Capture the cell that displays the provided text and extract its [X, Y] central coordinate. 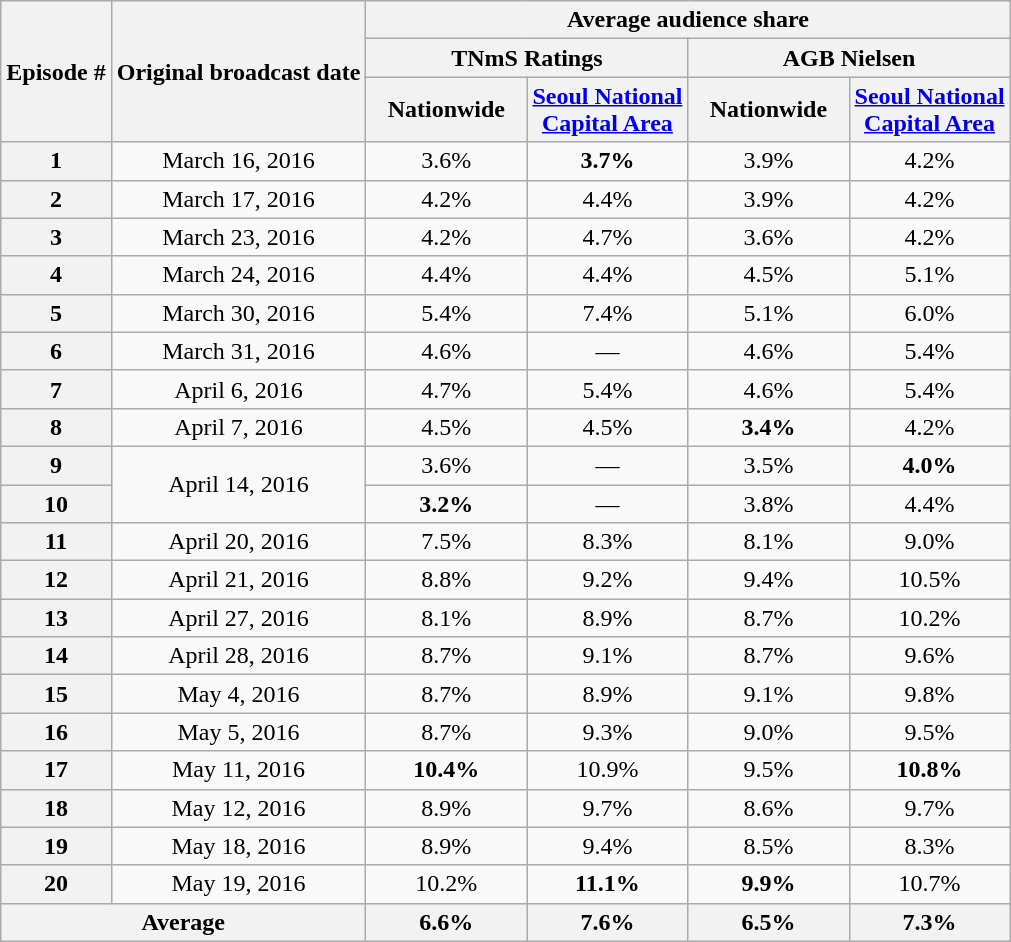
9.6% [930, 656]
6.0% [930, 313]
1 [56, 161]
17 [56, 770]
3.2% [446, 503]
3.7% [608, 161]
April 20, 2016 [238, 542]
3.8% [768, 503]
March 31, 2016 [238, 351]
3.4% [768, 427]
AGB Nielsen [849, 58]
10.8% [930, 770]
9.2% [608, 580]
7.3% [930, 922]
19 [56, 846]
8.8% [446, 580]
9.3% [608, 732]
18 [56, 808]
6.6% [446, 922]
11 [56, 542]
7.6% [608, 922]
8 [56, 427]
Episode # [56, 72]
15 [56, 694]
13 [56, 618]
4.0% [930, 465]
4 [56, 275]
May 19, 2016 [238, 884]
20 [56, 884]
9 [56, 465]
April 27, 2016 [238, 618]
March 23, 2016 [238, 237]
May 4, 2016 [238, 694]
May 5, 2016 [238, 732]
April 14, 2016 [238, 484]
March 16, 2016 [238, 161]
TNmS Ratings [527, 58]
16 [56, 732]
6.5% [768, 922]
9.8% [930, 694]
7.4% [608, 313]
12 [56, 580]
14 [56, 656]
11.1% [608, 884]
May 12, 2016 [238, 808]
9.9% [768, 884]
10.5% [930, 580]
10 [56, 503]
7 [56, 389]
March 30, 2016 [238, 313]
April 28, 2016 [238, 656]
April 7, 2016 [238, 427]
6 [56, 351]
April 21, 2016 [238, 580]
3 [56, 237]
7.5% [446, 542]
8.5% [768, 846]
April 6, 2016 [238, 389]
Average [184, 922]
March 24, 2016 [238, 275]
May 18, 2016 [238, 846]
2 [56, 199]
March 17, 2016 [238, 199]
10.9% [608, 770]
10.4% [446, 770]
May 11, 2016 [238, 770]
5 [56, 313]
8.6% [768, 808]
10.7% [930, 884]
Average audience share [688, 20]
3.5% [768, 465]
Original broadcast date [238, 72]
